For the text-containing cell, return its midpoint in [x, y] coordinate format. 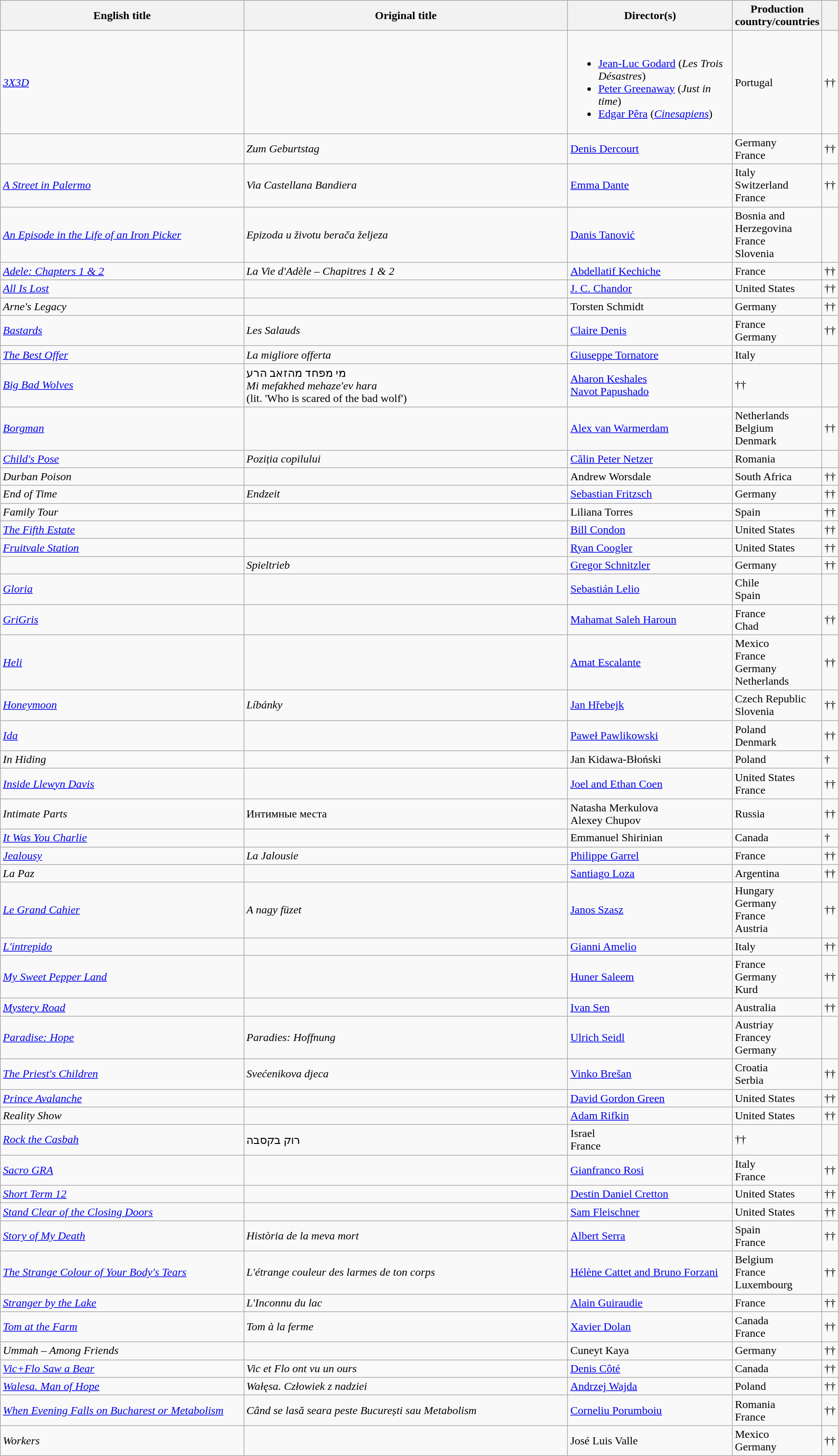
Corneliu Porumboiu [650, 1410]
Emmanuel Shirinian [650, 838]
CanadaFrance [777, 1327]
Destin Daniel Cretton [650, 1194]
Gianni Amelio [650, 946]
An Episode in the Life of an Iron Picker [122, 235]
Aharon KeshalesNavot Papushado [650, 385]
It Was You Charlie [122, 838]
AustriayFranceyGermany [777, 1037]
La Paz [122, 873]
Ida [122, 736]
La migliore offerta [406, 354]
Vic+Flo Saw a Bear [122, 1368]
Jealousy [122, 856]
MexicoGermany [777, 1440]
Portugal [777, 82]
Vic et Flo ont vu un ours [406, 1368]
Australia [777, 1007]
United StatesFrance [777, 783]
Janos Szasz [650, 910]
Sebastian Fritzsch [650, 494]
Endzeit [406, 494]
Durban Poison [122, 476]
Història de la meva mort [406, 1236]
Tom at the Farm [122, 1327]
MexicoFranceGermanyNetherlands [777, 662]
Интимные места [406, 814]
NetherlandsBelgiumDenmark [777, 429]
South Africa [777, 476]
Ryan Coogler [650, 547]
A nagy füzet [406, 910]
3X3D [122, 82]
Czech RepublicSlovenia [777, 705]
Director(s) [650, 16]
Mahamat Saleh Haroun [650, 619]
Jan Hřebejk [650, 705]
Torsten Schmidt [650, 306]
ItalyFrance [777, 1170]
Inside Llewyn Davis [122, 783]
Adam Rifkin [650, 1116]
Adele: Chapters 1 & 2 [122, 271]
Bastards [122, 331]
Child's Pose [122, 459]
Big Bad Wolves [122, 385]
Gregor Schnitzler [650, 565]
Production country/countries [777, 16]
Via Castellana Bandiera [406, 185]
Jan Kidawa-Błoński [650, 760]
Denis Côté [650, 1368]
Gianfranco Rosi [650, 1170]
L'étrange couleur des larmes de ton corps [406, 1272]
Líbánky [406, 705]
RomaniaFrance [777, 1410]
L'Inconnu du lac [406, 1303]
My Sweet Pepper Land [122, 977]
Tom à la ferme [406, 1327]
Story of My Death [122, 1236]
End of Time [122, 494]
Când se lasă seara peste București sau Metabolism [406, 1410]
Wałęsa. Człowiek z nadziei [406, 1386]
All Is Lost [122, 289]
Hélène Cattet and Bruno Forzani [650, 1272]
Spain [777, 512]
Heli [122, 662]
Andrew Worsdale [650, 476]
Gloria [122, 589]
Reality Show [122, 1116]
Jean-Luc Godard (Les Trois Désastres)Peter Greenaway (Just in time)Edgar Pêra (Cinesapiens) [650, 82]
Russia [777, 814]
Giuseppe Tornatore [650, 354]
Cuneyt Kaya [650, 1351]
Sacro GRA [122, 1170]
ChileSpain [777, 589]
Alex van Warmerdam [650, 429]
Intimate Parts [122, 814]
Andrzej Wajda [650, 1386]
Poziția copilului [406, 459]
Mystery Road [122, 1007]
HungaryGermanyFranceAustria [777, 910]
Paradise: Hope [122, 1037]
Emma Dante [650, 185]
Santiago Loza [650, 873]
רוק בקסבה [406, 1140]
Abdellatif Kechiche [650, 271]
Denis Dercourt [650, 149]
Stand Clear of the Closing Doors [122, 1212]
BelgiumFranceLuxembourg [777, 1272]
Paradies: Hoffnung [406, 1037]
La Jalousie [406, 856]
José Luis Valle [650, 1440]
FranceGermany [777, 331]
Ummah – Among Friends [122, 1351]
FranceChad [777, 619]
Xavier Dolan [650, 1327]
English title [122, 16]
When Evening Falls on Bucharest or Metabolism [122, 1410]
J. C. Chandor [650, 289]
GermanyFrance [777, 149]
Bosnia and HerzegovinaFranceSlovenia [777, 235]
Călin Peter Netzer [650, 459]
Le Grand Cahier [122, 910]
ItalySwitzerlandFrance [777, 185]
L'intrepido [122, 946]
La Vie d'Adèle – Chapitres 1 & 2 [406, 271]
Fruitvale Station [122, 547]
Short Term 12 [122, 1194]
Romania [777, 459]
PolandDenmark [777, 736]
Sam Fleischner [650, 1212]
In Hiding [122, 760]
IsraelFrance [650, 1140]
The Priest's Children [122, 1074]
Liliana Torres [650, 512]
Original title [406, 16]
CroatiaSerbia [777, 1074]
Family Tour [122, 512]
Philippe Garrel [650, 856]
The Best Offer [122, 354]
Stranger by the Lake [122, 1303]
Albert Serra [650, 1236]
David Gordon Green [650, 1098]
Paweł Pawlikowski [650, 736]
FranceGermanyKurd [777, 977]
Les Salauds [406, 331]
Prince Avalanche [122, 1098]
The Fifth Estate [122, 530]
Danis Tanović [650, 235]
Workers [122, 1440]
Zum Geburtstag [406, 149]
Bill Condon [650, 530]
Ivan Sen [650, 1007]
Amat Escalante [650, 662]
Epizoda u životu berača željeza [406, 235]
Claire Denis [650, 331]
Natasha MerkulovaAlexey Chupov [650, 814]
Walesa. Man of Hope [122, 1386]
Svećenikova djeca [406, 1074]
Joel and Ethan Coen [650, 783]
Ulrich Seidl [650, 1037]
Honeymoon [122, 705]
The Strange Colour of Your Body's Tears [122, 1272]
Alain Guiraudie [650, 1303]
SpainFrance [777, 1236]
Borgman [122, 429]
Spieltrieb [406, 565]
A Street in Palermo [122, 185]
מי מפחד מהזאב הרעMi mefakhed mehaze'ev hara(lit. 'Who is scared of the bad wolf') [406, 385]
GriGris [122, 619]
Arne's Legacy [122, 306]
Vinko Brešan [650, 1074]
Argentina [777, 873]
Sebastián Lelio [650, 589]
Huner Saleem [650, 977]
Rock the Casbah [122, 1140]
